Capture the cell that displays the provided text and extract its [X, Y] central coordinate. 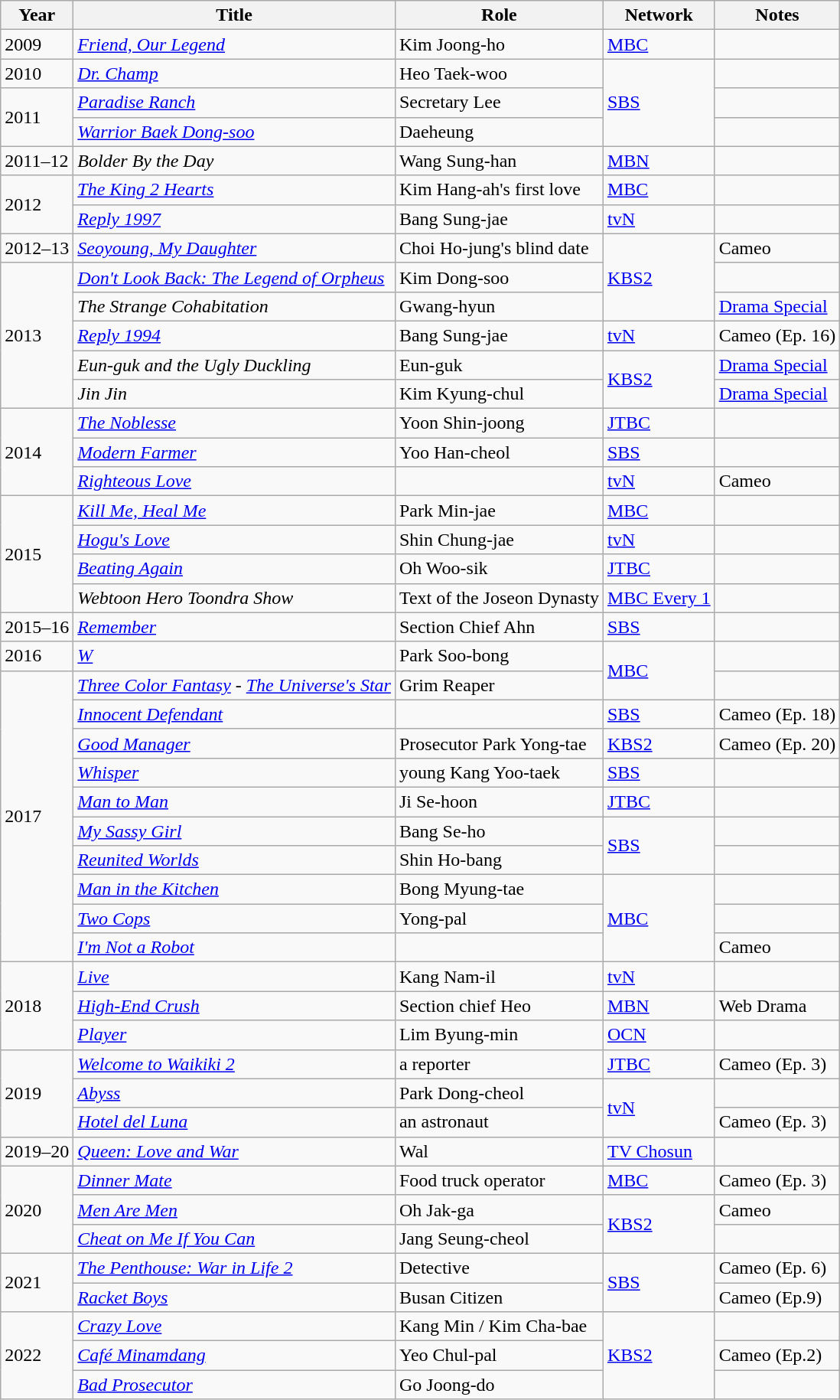
Yeo Chul-pal [499, 1356]
Notes [777, 15]
2018 [37, 1006]
Player [234, 1035]
Busan Citizen [499, 1297]
2010 [37, 73]
Year [37, 15]
Yoon Shin-joong [499, 423]
Man in the Kitchen [234, 889]
Queen: Love and War [234, 1151]
Innocent Defendant [234, 714]
Yong-pal [499, 919]
a reporter [499, 1064]
Jin Jin [234, 394]
Lim Byung-min [499, 1035]
Detective [499, 1268]
2017 [37, 816]
Oh Woo-sik [499, 569]
Live [234, 977]
Kang Min / Kim Cha-bae [499, 1327]
Eun-guk and the Ugly Duckling [234, 365]
Paradise Ranch [234, 103]
Secretary Lee [499, 103]
2015–16 [37, 627]
Oh Jak-ga [499, 1209]
Title [234, 15]
2019–20 [37, 1151]
Gwang-hyun [499, 306]
Abyss [234, 1093]
2014 [37, 452]
Jang Seung-cheol [499, 1238]
The King 2 Hearts [234, 190]
Heo Taek-woo [499, 73]
Reply 1994 [234, 335]
Hotel del Luna [234, 1122]
Beating Again [234, 569]
Food truck operator [499, 1180]
2021 [37, 1282]
Racket Boys [234, 1297]
Ji Se-hoon [499, 801]
Network [659, 15]
Crazy Love [234, 1327]
Eun-guk [499, 365]
The Penthouse: War in Life 2 [234, 1268]
Kill Me, Heal Me [234, 511]
Reunited Worlds [234, 860]
Yoo Han-cheol [499, 452]
W [234, 656]
Man to Man [234, 801]
Section Chief Ahn [499, 627]
Kim Dong-soo [499, 277]
2020 [37, 1209]
an astronaut [499, 1122]
Role [499, 15]
High-End Crush [234, 1006]
2013 [37, 335]
Prosecutor Park Yong-tae [499, 743]
Section chief Heo [499, 1006]
Reply 1997 [234, 219]
Webtoon Hero Toondra Show [234, 598]
MBC Every 1 [659, 598]
The Strange Cohabitation [234, 306]
Daeheung [499, 132]
Two Cops [234, 919]
2012–13 [37, 248]
Good Manager [234, 743]
Text of the Joseon Dynasty [499, 598]
Choi Ho-jung's blind date [499, 248]
Park Min-jae [499, 511]
Whisper [234, 772]
young Kang Yoo-taek [499, 772]
Warrior Baek Dong-soo [234, 132]
2022 [37, 1356]
TV Chosun [659, 1151]
Modern Farmer [234, 452]
Seoyoung, My Daughter [234, 248]
Shin Chung-jae [499, 540]
Grim Reaper [499, 685]
2016 [37, 656]
Righteous Love [234, 481]
Web Drama [777, 1006]
Bang Se-ho [499, 831]
Don't Look Back: The Legend of Orpheus [234, 277]
Friend, Our Legend [234, 44]
Hogu's Love [234, 540]
Kim Hang-ah's first love [499, 190]
Cameo (Ep. 18) [777, 714]
Kim Joong-ho [499, 44]
Bad Prosecutor [234, 1385]
2009 [37, 44]
Cameo (Ep. 20) [777, 743]
My Sassy Girl [234, 831]
2015 [37, 554]
I'm Not a Robot [234, 948]
2011 [37, 117]
Go Joong-do [499, 1385]
Kang Nam-il [499, 977]
Park Soo-bong [499, 656]
Café Minamdang [234, 1356]
Wang Sung-han [499, 161]
Dr. Champ [234, 73]
Dinner Mate [234, 1180]
Cameo (Ep. 6) [777, 1268]
OCN [659, 1035]
Remember [234, 627]
2012 [37, 204]
Cameo (Ep.9) [777, 1297]
Cameo (Ep.2) [777, 1356]
Cameo (Ep. 16) [777, 335]
Cheat on Me If You Can [234, 1238]
Park Dong-cheol [499, 1093]
Men Are Men [234, 1209]
Welcome to Waikiki 2 [234, 1064]
2019 [37, 1093]
2011–12 [37, 161]
Bolder By the Day [234, 161]
The Noblesse [234, 423]
Kim Kyung-chul [499, 394]
Shin Ho-bang [499, 860]
Three Color Fantasy - The Universe's Star [234, 685]
Wal [499, 1151]
Bong Myung-tae [499, 889]
